Output the [X, Y] coordinate of the center of the cell containing the given text.  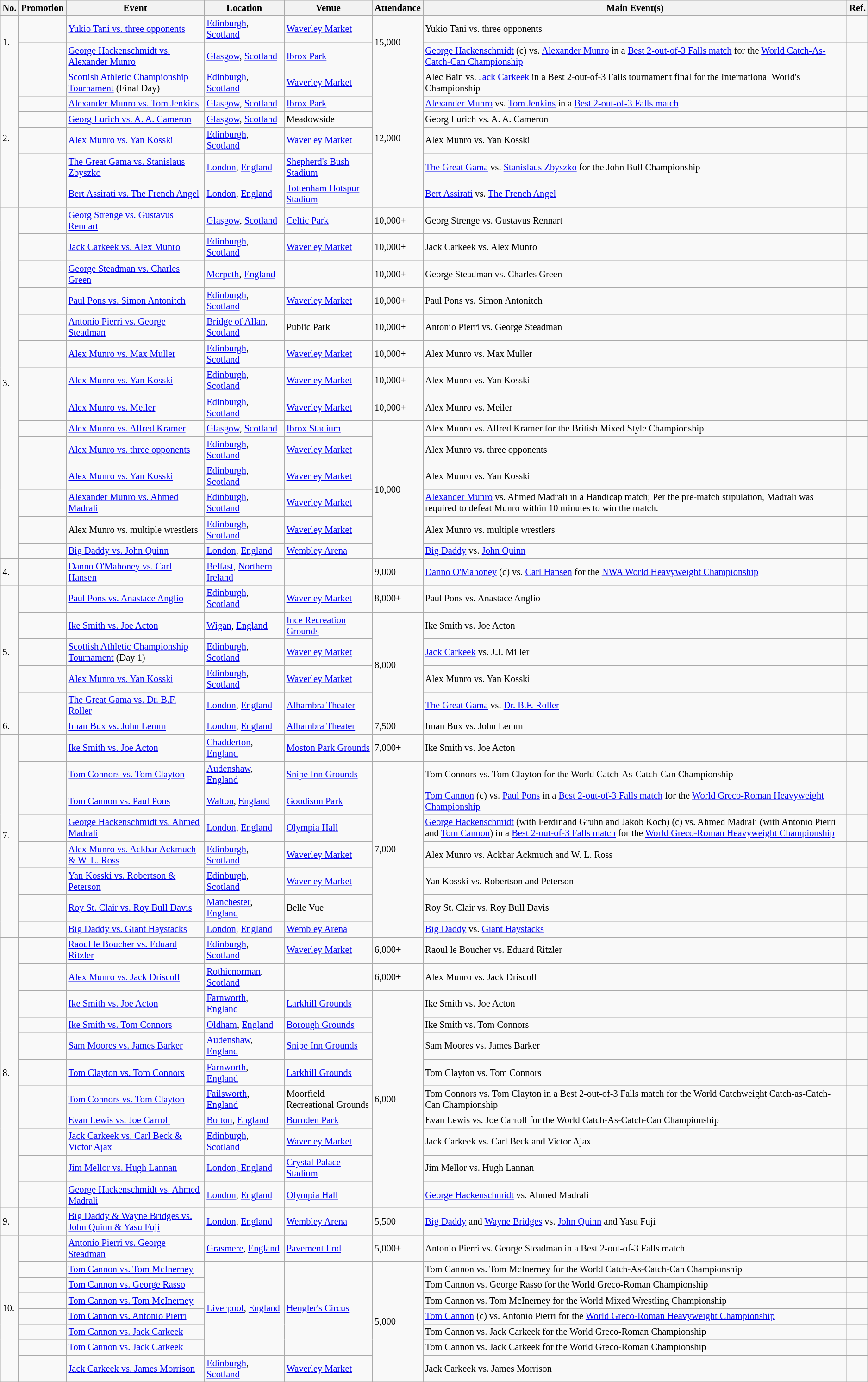
Tom Cannon vs. Tom McInerney for the World Catch-As-Catch-Can Championship [635, 1269]
10,000 [397, 489]
Bridge of Allan, Scotland [244, 327]
Tottenham Hotspur Stadium [328, 194]
Chadderton, England [244, 748]
Tom Connors vs. Tom Clayton in a Best 2-out-of-3 Falls match for the World Catchweight Catch-as-Catch-Can Championship [635, 1099]
1. [10, 43]
8,000+ [397, 599]
Celtic Park [328, 220]
Alexander Munro vs. Tom Jenkins [135, 104]
9. [10, 1222]
Tom Cannon vs. George Rasso for the World Greco-Roman Championship [635, 1285]
9,000 [397, 572]
7. [10, 835]
Big Daddy & Wayne Bridges vs. John Quinn & Yasu Fuji [135, 1222]
Burnden Park [328, 1120]
Alexander Munro vs. Ahmed Madrali [135, 503]
Tom Connors vs. Tom Clayton for the World Catch-As-Catch-Can Championship [635, 775]
4. [10, 572]
Evan Lewis vs. Joe Carroll [135, 1120]
Ref. [857, 8]
Event [135, 8]
Public Park [328, 327]
Manchester, England [244, 908]
Pavement End [328, 1248]
Tom Cannon vs. George Rasso [135, 1285]
Moston Park Grounds [328, 748]
Meadowside [328, 119]
Alex Munro vs. Ackbar Ackmuch & W. L. Ross [135, 855]
Alex Munro vs. Alfred Kramer [135, 428]
Borough Grounds [328, 1025]
8. [10, 1072]
Danno O'Mahoney (c) vs. Carl Hansen for the NWA World Heavyweight Championship [635, 572]
Location [244, 8]
Crystal Palace Stadium [328, 1168]
6. [10, 726]
7,000+ [397, 748]
Main Event(s) [635, 8]
Oldham, England [244, 1025]
Big Daddy and Wayne Bridges vs. John Quinn and Yasu Fuji [635, 1222]
Shepherd's Bush Stadium [328, 167]
Belle Vue [328, 908]
Alex Munro vs. Ackbar Ackmuch and W. L. Ross [635, 855]
Danno O'Mahoney vs. Carl Hansen [135, 572]
Alec Bain vs. Jack Carkeek in a Best 2-out-of-3 Falls tournament final for the International World's Championship [635, 82]
Yan Kosski vs. Robertson & Peterson [135, 881]
Scottish Athletic Championship Tournament (Day 1) [135, 652]
Tom Cannon vs. Antonio Pierri [135, 1316]
5,500 [397, 1222]
5,000+ [397, 1248]
Grasmere, England [244, 1248]
The Great Gama vs. Stanislaus Zbyszko [135, 167]
Evan Lewis vs. Joe Carroll for the World Catch-As-Catch-Can Championship [635, 1120]
Ince Recreation Grounds [328, 625]
5. [10, 652]
12,000 [397, 138]
Alexander Munro vs. Tom Jenkins in a Best 2-out-of-3 Falls match [635, 104]
Belfast, Northern Ireland [244, 572]
Walton, England [244, 801]
15,000 [397, 43]
Attendance [397, 8]
Morpeth, England [244, 274]
Goodison Park [328, 801]
Tom Cannon (c) vs. Paul Pons in a Best 2-out-of-3 Falls match for the World Greco-Roman Heavyweight Championship [635, 801]
Ibrox Stadium [328, 428]
Antonio Pierri vs. George Steadman in a Best 2-out-of-3 Falls match [635, 1248]
Tom Cannon (c) vs. Antonio Pierri for the World Greco-Roman Heavyweight Championship [635, 1316]
Jack Carkeek vs. Carl Beck and Victor Ajax [635, 1142]
The Great Gama vs. Stanislaus Zbyszko for the John Bull Championship [635, 167]
No. [10, 8]
Bolton, England [244, 1120]
2. [10, 138]
Promotion [42, 8]
Tom Cannon vs. Tom McInerney for the World Mixed Wrestling Championship [635, 1301]
Jack Carkeek vs. Carl Beck & Victor Ajax [135, 1142]
Moorfield Recreational Grounds [328, 1099]
8,000 [397, 666]
George Hackenschmidt (c) vs. Alexander Munro in a Best 2-out-of-3 Falls match for the World Catch-As-Catch-Can Championship [635, 56]
Alex Munro vs. Alfred Kramer for the British Mixed Style Championship [635, 428]
5,000 [397, 1322]
3. [10, 382]
7,500 [397, 726]
Jack Carkeek vs. J.J. Miller [635, 652]
Yan Kosski vs. Robertson and Peterson [635, 881]
7,000 [397, 849]
Tom Cannon vs. Paul Pons [135, 801]
10. [10, 1308]
Venue [328, 8]
Scottish Athletic Championship Tournament (Final Day) [135, 82]
6,000 [397, 1099]
Failsworth, England [244, 1099]
Hengler's Circus [328, 1308]
Liverpool, England [244, 1308]
Rothienorman, Scotland [244, 977]
Wigan, England [244, 625]
George Hackenschmidt vs. Alexander Munro [135, 56]
